Identify which cell holds the provided text, then report its (x, y) central coordinate. 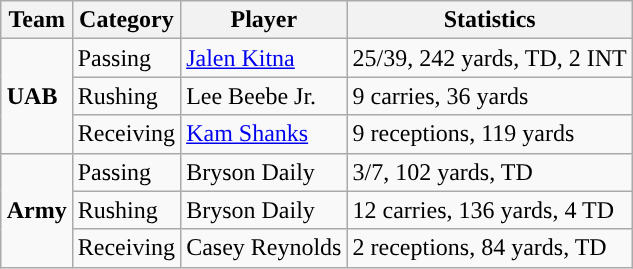
Kam Shanks (264, 134)
Player (264, 20)
9 receptions, 119 yards (490, 134)
Statistics (490, 20)
25/39, 242 yards, TD, 2 INT (490, 58)
Category (126, 20)
12 carries, 136 yards, 4 TD (490, 210)
Team (36, 20)
Army (36, 210)
9 carries, 36 yards (490, 96)
2 receptions, 84 yards, TD (490, 248)
Lee Beebe Jr. (264, 96)
Casey Reynolds (264, 248)
Jalen Kitna (264, 58)
3/7, 102 yards, TD (490, 172)
UAB (36, 96)
